Locate the cell with the specified text and output its [x, y] center coordinate. 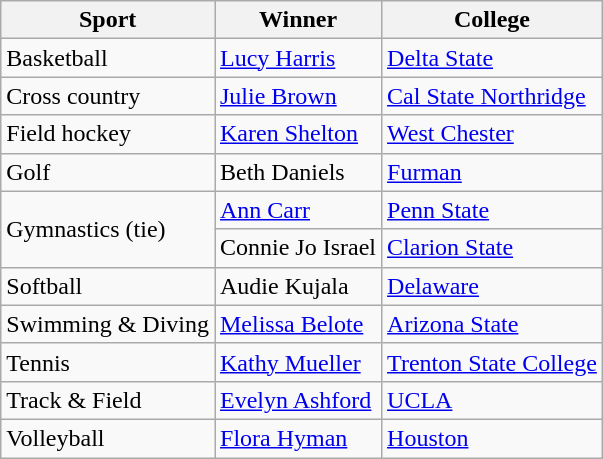
College [492, 20]
Tennis [108, 362]
Field hockey [108, 134]
Swimming & Diving [108, 324]
Delta State [492, 58]
Cal State Northridge [492, 96]
Sport [108, 20]
Golf [108, 172]
Track & Field [108, 400]
Furman [492, 172]
Clarion State [492, 248]
Trenton State College [492, 362]
Delaware [492, 286]
Basketball [108, 58]
Penn State [492, 210]
Ann Carr [298, 210]
Flora Hyman [298, 438]
Melissa Belote [298, 324]
Kathy Mueller [298, 362]
Cross country [108, 96]
Gymnastics (tie) [108, 229]
Volleyball [108, 438]
Houston [492, 438]
Karen Shelton [298, 134]
UCLA [492, 400]
Julie Brown [298, 96]
Evelyn Ashford [298, 400]
Connie Jo Israel [298, 248]
Audie Kujala [298, 286]
Softball [108, 286]
Winner [298, 20]
Lucy Harris [298, 58]
Beth Daniels [298, 172]
West Chester [492, 134]
Arizona State [492, 324]
